From the cell containing the given text, extract its center point as (X, Y) coordinate. 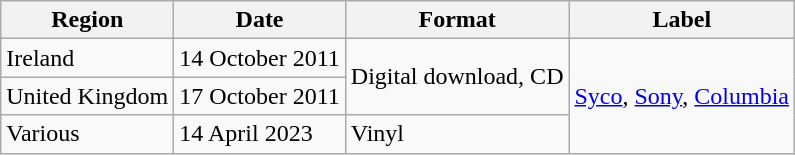
Vinyl (457, 134)
Ireland (88, 58)
Digital download, CD (457, 77)
Various (88, 134)
Label (682, 20)
Syco, Sony, Columbia (682, 96)
14 October 2011 (260, 58)
Date (260, 20)
Format (457, 20)
United Kingdom (88, 96)
17 October 2011 (260, 96)
Region (88, 20)
14 April 2023 (260, 134)
